Return the [x, y] coordinate for the center point of the cell that contains the specified text.  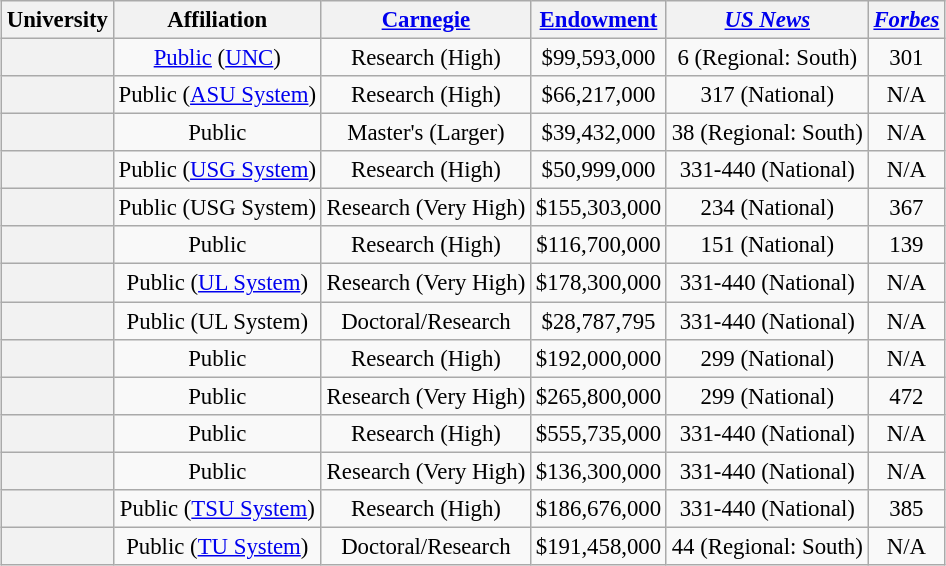
$28,787,795 [599, 321]
$192,000,000 [599, 358]
6 (Regional: South) [767, 58]
University [57, 20]
367 [906, 208]
$155,303,000 [599, 208]
Public (ASU System) [217, 95]
$39,432,000 [599, 133]
$178,300,000 [599, 283]
$191,458,000 [599, 546]
385 [906, 509]
234 (National) [767, 208]
Public (TSU System) [217, 509]
Endowment [599, 20]
Public (TU System) [217, 546]
139 [906, 245]
Public (UNC) [217, 58]
$555,735,000 [599, 433]
$265,800,000 [599, 396]
Affiliation [217, 20]
Master's (Larger) [426, 133]
US News [767, 20]
Carnegie [426, 20]
38 (Regional: South) [767, 133]
317 (National) [767, 95]
$99,593,000 [599, 58]
44 (Regional: South) [767, 546]
$50,999,000 [599, 170]
$136,300,000 [599, 471]
151 (National) [767, 245]
Forbes [906, 20]
301 [906, 58]
$186,676,000 [599, 509]
$66,217,000 [599, 95]
$116,700,000 [599, 245]
472 [906, 396]
